From the cell containing the given text, extract its center point as (X, Y) coordinate. 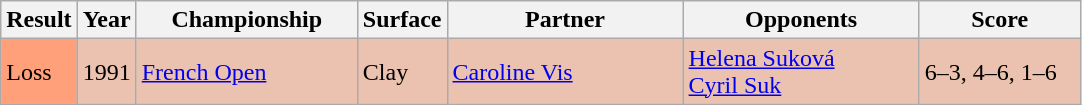
Score (1000, 20)
Caroline Vis (565, 72)
6–3, 4–6, 1–6 (1000, 72)
Result (39, 20)
French Open (246, 72)
Helena Suková Cyril Suk (801, 72)
Partner (565, 20)
Loss (39, 72)
Clay (402, 72)
Opponents (801, 20)
1991 (106, 72)
Surface (402, 20)
Year (106, 20)
Championship (246, 20)
